Extract the (x, y) coordinate from the center of the cell holding the provided text.  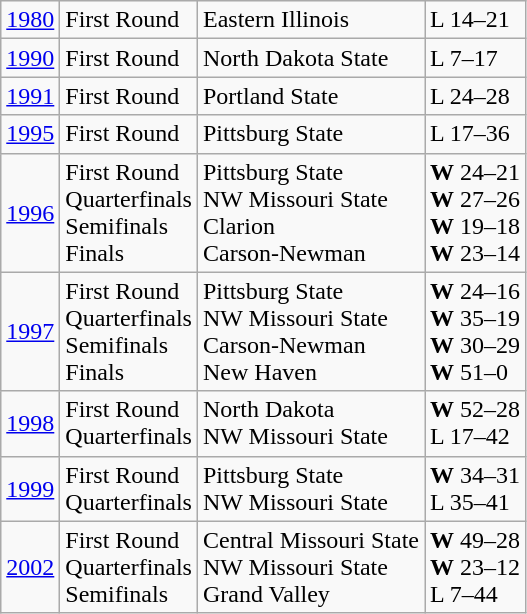
Pittsburg State (310, 134)
W 24–16W 35–19W 30–29W 51–0 (476, 332)
1998 (30, 424)
1980 (30, 20)
Central Missouri StateNW Missouri StateGrand Valley (310, 567)
2002 (30, 567)
First RoundQuarterfinalsSemifinals (129, 567)
L 17–36 (476, 134)
W 49–28W 23–12L 7–44 (476, 567)
Pittsburg StateNW Missouri StateCarson-NewmanNew Haven (310, 332)
Portland State (310, 96)
North Dakota State (310, 58)
1990 (30, 58)
W 24–21W 27–26W 19–18W 23–14 (476, 212)
L 7–17 (476, 58)
W 34–31L 35–41 (476, 488)
North DakotaNW Missouri State (310, 424)
L 24–28 (476, 96)
1996 (30, 212)
1999 (30, 488)
Pittsburg StateNW Missouri StateClarionCarson-Newman (310, 212)
1997 (30, 332)
1991 (30, 96)
L 14–21 (476, 20)
Eastern Illinois (310, 20)
W 52–28L 17–42 (476, 424)
1995 (30, 134)
Pittsburg StateNW Missouri State (310, 488)
